Return [X, Y] of the center of cell containing provided text 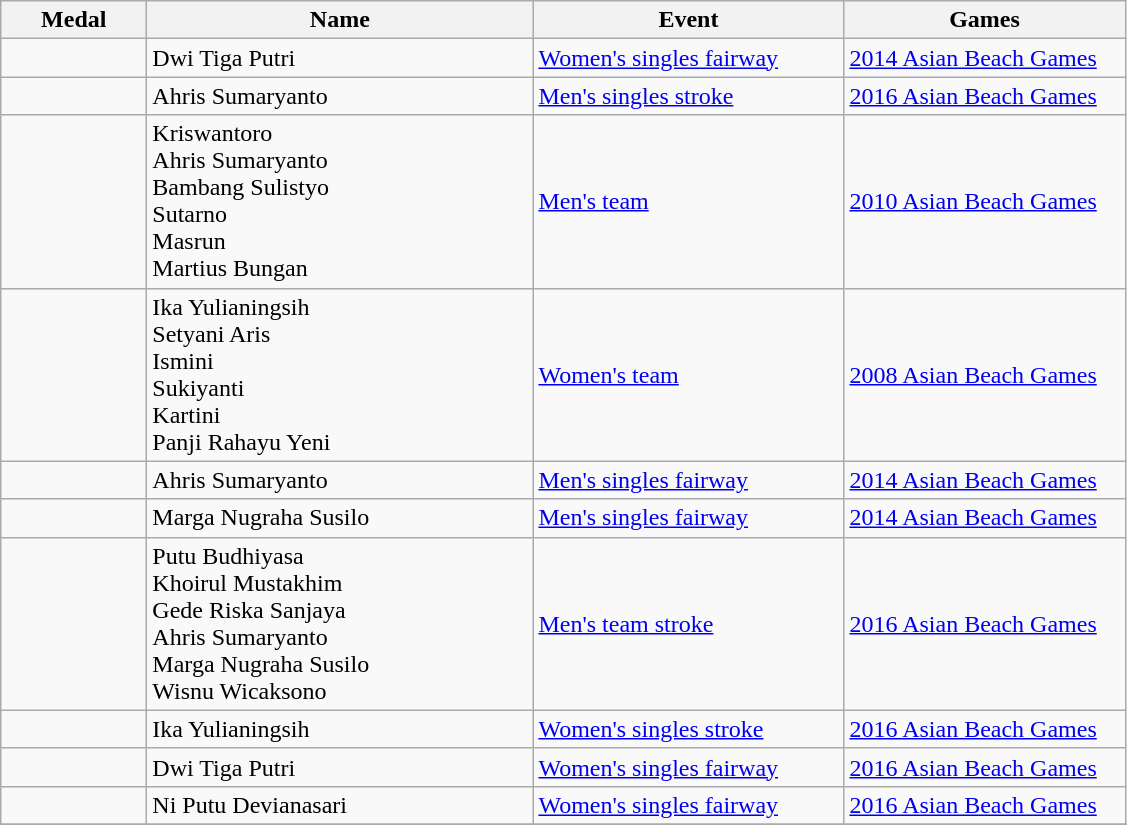
Games [984, 20]
Men's team stroke [688, 624]
Medal [74, 20]
Men's singles stroke [688, 96]
Women's team [688, 374]
2010 Asian Beach Games [984, 202]
Men's team [688, 202]
Ika Yulianingsih [340, 729]
Marga Nugraha Susilo [340, 518]
Event [688, 20]
KriswantoroAhris SumaryantoBambang SulistyoSutarnoMasrunMartius Bungan [340, 202]
Name [340, 20]
2008 Asian Beach Games [984, 374]
Ika YulianingsihSetyani ArisIsminiSukiyantiKartiniPanji Rahayu Yeni [340, 374]
Women's singles stroke [688, 729]
Ni Putu Devianasari [340, 805]
Putu BudhiyasaKhoirul MustakhimGede Riska SanjayaAhris SumaryantoMarga Nugraha SusiloWisnu Wicaksono [340, 624]
